Detect which cell encompasses the target text, then output its (X, Y) center coordinate. 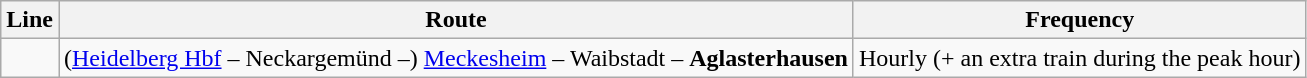
(Heidelberg Hbf – Neckargemünd –) Meckesheim – Waibstadt – Aglasterhausen (456, 58)
Line (30, 20)
Route (456, 20)
Hourly (+ an extra train during the peak hour) (1079, 58)
Frequency (1079, 20)
